Pinpoint the cell where the given text exists, returning its [X, Y] midpoint coordinate. 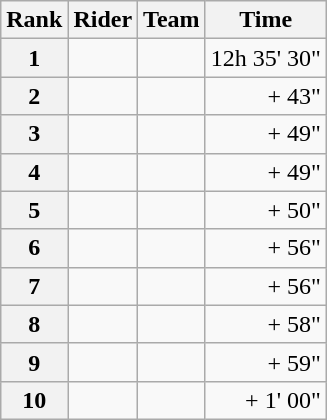
8 [34, 324]
2 [34, 96]
4 [34, 172]
Rider [103, 20]
12h 35' 30" [266, 58]
+ 43" [266, 96]
+ 1' 00" [266, 400]
9 [34, 362]
3 [34, 134]
Time [266, 20]
6 [34, 248]
5 [34, 210]
10 [34, 400]
7 [34, 286]
+ 59" [266, 362]
+ 50" [266, 210]
1 [34, 58]
Rank [34, 20]
Team [172, 20]
+ 58" [266, 324]
